Capture the cell that displays the provided text and extract its [x, y] central coordinate. 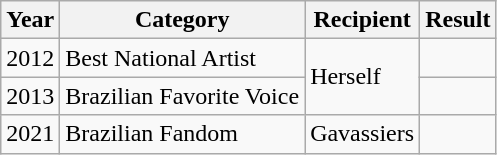
Best National Artist [182, 58]
2021 [30, 134]
Brazilian Favorite Voice [182, 96]
2013 [30, 96]
Result [458, 20]
2012 [30, 58]
Category [182, 20]
Recipient [362, 20]
Gavassiers [362, 134]
Herself [362, 77]
Brazilian Fandom [182, 134]
Year [30, 20]
